Return the (x, y) coordinate for the center point of the cell that contains the specified text.  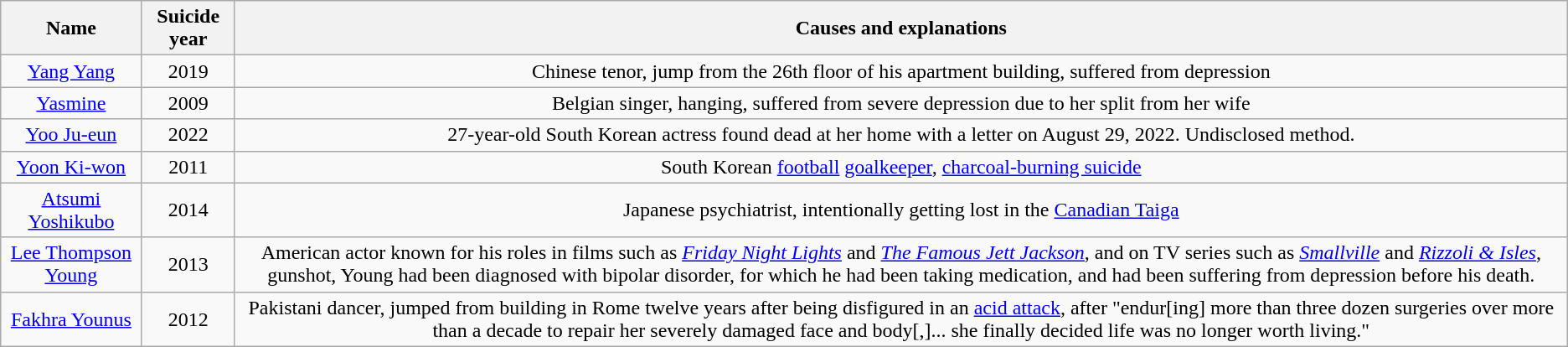
South Korean football goalkeeper, charcoal-burning suicide (901, 167)
Japanese psychiatrist, intentionally getting lost in the Canadian Taiga (901, 210)
Yoon Ki-won (71, 167)
2019 (188, 71)
2013 (188, 265)
Yoo Ju-eun (71, 135)
Lee Thompson Young (71, 265)
Causes and explanations (901, 28)
Chinese tenor, jump from the 26th floor of his apartment building, suffered from depression (901, 71)
Atsumi Yoshikubo (71, 210)
Yang Yang (71, 71)
2012 (188, 319)
Yasmine (71, 103)
Belgian singer, hanging, suffered from severe depression due to her split from her wife (901, 103)
Suicide year (188, 28)
Name (71, 28)
27-year-old South Korean actress found dead at her home with a letter on August 29, 2022. Undisclosed method. (901, 135)
2011 (188, 167)
Fakhra Younus (71, 319)
2009 (188, 103)
2022 (188, 135)
2014 (188, 210)
